Scan for the cell matching the given text and deliver its [X, Y] coordinate at center. 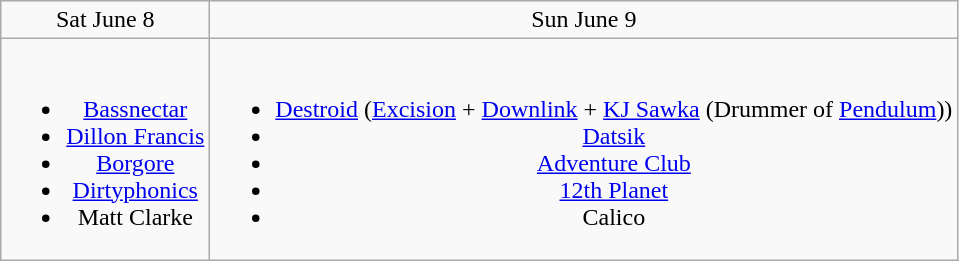
Sat June 8 [106, 20]
Sun June 9 [584, 20]
Destroid (Excision + Downlink + KJ Sawka (Drummer of Pendulum))DatsikAdventure Club12th PlanetCalico [584, 150]
BassnectarDillon FrancisBorgoreDirtyphonicsMatt Clarke [106, 150]
